Return [X, Y] of the center of cell containing provided text 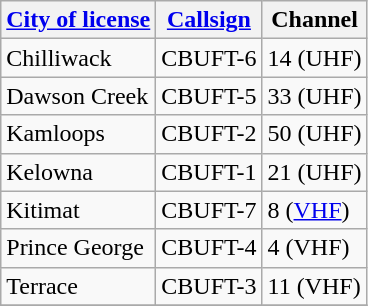
City of license [78, 20]
CBUFT-5 [209, 96]
Chilliwack [78, 58]
Channel [314, 20]
CBUFT-7 [209, 210]
Kitimat [78, 210]
CBUFT-1 [209, 172]
21 (UHF) [314, 172]
CBUFT-3 [209, 286]
11 (VHF) [314, 286]
CBUFT-6 [209, 58]
8 (VHF) [314, 210]
Callsign [209, 20]
Kelowna [78, 172]
CBUFT-4 [209, 248]
Dawson Creek [78, 96]
CBUFT-2 [209, 134]
50 (UHF) [314, 134]
Prince George [78, 248]
33 (UHF) [314, 96]
14 (UHF) [314, 58]
4 (VHF) [314, 248]
Kamloops [78, 134]
Terrace [78, 286]
